Scan for the cell matching the given text and deliver its [x, y] coordinate at center. 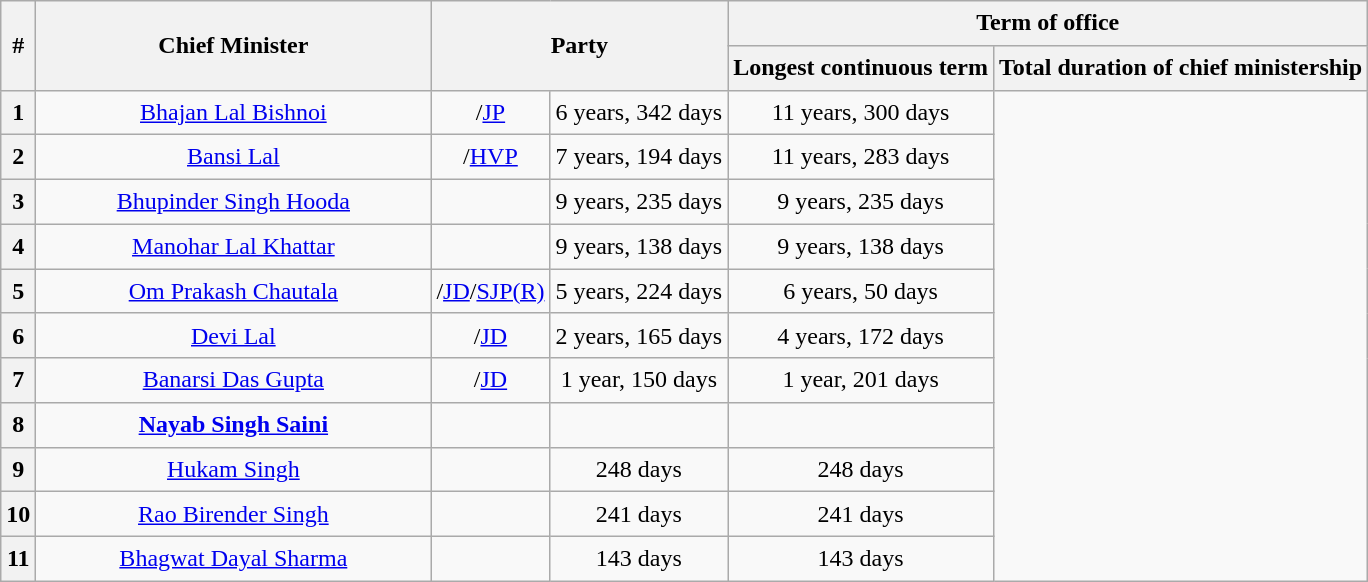
5 [18, 292]
7 [18, 380]
2 years, 165 days [639, 336]
4 years, 172 days [861, 336]
Devi Lal [234, 336]
Bhupinder Singh Hooda [234, 202]
4 [18, 246]
9 [18, 470]
1 [18, 112]
7 years, 194 days [639, 158]
11 years, 283 days [861, 158]
Total duration of chief ministership [1180, 68]
Bansi Lal [234, 158]
1 year, 201 days [861, 380]
2 [18, 158]
1 year, 150 days [639, 380]
Longest continuous term [861, 68]
Term of office [1048, 24]
# [18, 46]
Party [580, 46]
Banarsi Das Gupta [234, 380]
Rao Birender Singh [234, 514]
11 [18, 560]
Om Prakash Chautala [234, 292]
5 years, 224 days [639, 292]
6 [18, 336]
Hukam Singh [234, 470]
/JP [490, 112]
6 years, 342 days [639, 112]
8 [18, 426]
Chief Minister [234, 46]
/JD/SJP(R) [490, 292]
3 [18, 202]
Bhajan Lal Bishnoi [234, 112]
Manohar Lal Khattar [234, 246]
10 [18, 514]
11 years, 300 days [861, 112]
/HVP [490, 158]
Nayab Singh Saini [234, 426]
6 years, 50 days [861, 292]
Bhagwat Dayal Sharma [234, 560]
